For the text-containing cell, return its midpoint in [x, y] coordinate format. 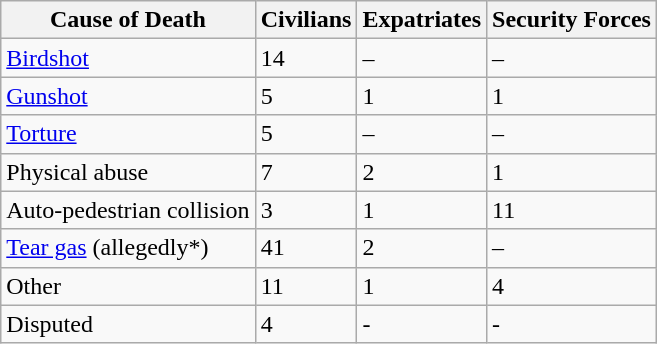
Tear gas (allegedly*) [128, 248]
Expatriates [422, 20]
14 [306, 58]
Auto-pedestrian collision [128, 210]
Other [128, 286]
Disputed [128, 324]
Torture [128, 134]
Birdshot [128, 58]
7 [306, 172]
3 [306, 210]
Cause of Death [128, 20]
Physical abuse [128, 172]
Civilians [306, 20]
Security Forces [572, 20]
41 [306, 248]
Gunshot [128, 96]
